For the text-containing cell, return its midpoint in [X, Y] coordinate format. 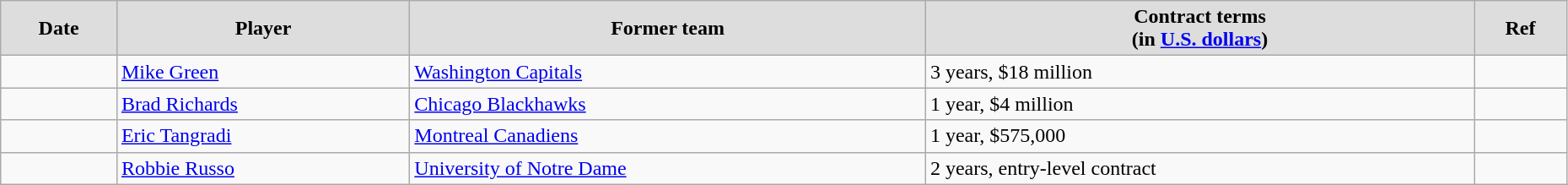
Player [263, 29]
1 year, $575,000 [1199, 136]
University of Notre Dame [668, 168]
Eric Tangradi [263, 136]
2 years, entry-level contract [1199, 168]
Contract terms(in U.S. dollars) [1199, 29]
Washington Capitals [668, 72]
3 years, $18 million [1199, 72]
Robbie Russo [263, 168]
Montreal Canadiens [668, 136]
1 year, $4 million [1199, 104]
Ref [1521, 29]
Chicago Blackhawks [668, 104]
Mike Green [263, 72]
Date [59, 29]
Former team [668, 29]
Brad Richards [263, 104]
